Detect which cell encompasses the target text, then output its [x, y] center coordinate. 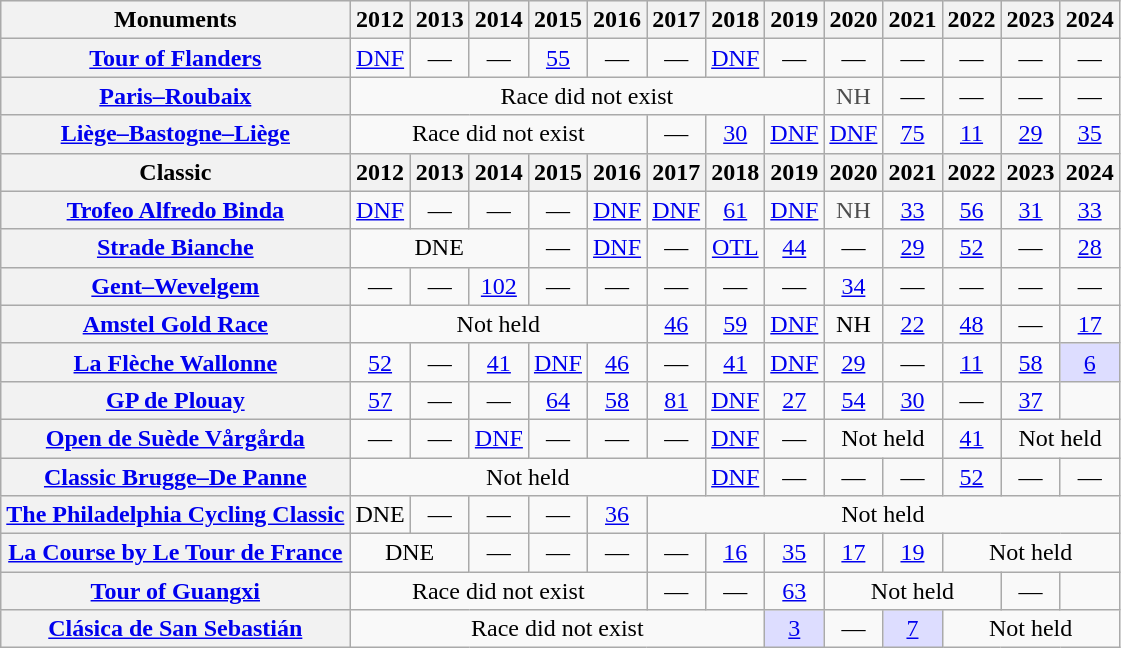
57 [380, 400]
Tour of Flanders [176, 58]
75 [912, 134]
61 [736, 210]
La Course by Le Tour de France [176, 553]
3 [794, 629]
Liège–Bastogne–Liège [176, 134]
81 [676, 400]
55 [558, 58]
48 [972, 324]
GP de Plouay [176, 400]
56 [972, 210]
19 [912, 553]
44 [794, 248]
Monuments [176, 20]
28 [1090, 248]
59 [736, 324]
Paris–Roubaix [176, 96]
36 [618, 515]
34 [854, 286]
The Philadelphia Cycling Classic [176, 515]
Amstel Gold Race [176, 324]
6 [1090, 362]
OTL [736, 248]
La Flèche Wallonne [176, 362]
63 [794, 591]
Strade Bianche [176, 248]
16 [736, 553]
Classic [176, 172]
Gent–Wevelgem [176, 286]
Classic Brugge–De Panne [176, 477]
Clásica de San Sebastián [176, 629]
27 [794, 400]
Tour of Guangxi [176, 591]
54 [854, 400]
7 [912, 629]
102 [498, 286]
Trofeo Alfredo Binda [176, 210]
22 [912, 324]
31 [1030, 210]
64 [558, 400]
37 [1030, 400]
Open de Suède Vårgårda [176, 438]
